Scan for the cell matching the given text and deliver its (X, Y) coordinate at center. 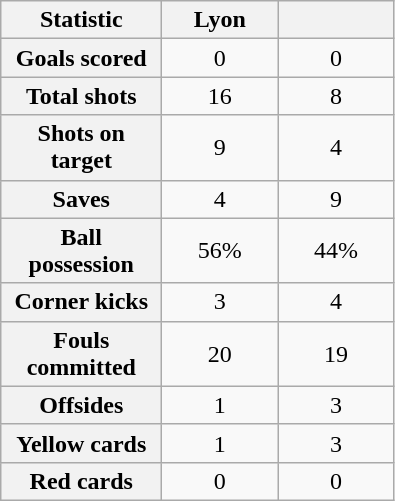
20 (220, 354)
19 (336, 354)
Red cards (82, 481)
Total shots (82, 96)
56% (220, 250)
8 (336, 96)
Shots on target (82, 148)
Corner kicks (82, 302)
Offsides (82, 405)
44% (336, 250)
Yellow cards (82, 443)
Statistic (82, 20)
Goals scored (82, 58)
Ball possession (82, 250)
16 (220, 96)
Fouls committed (82, 354)
Lyon (220, 20)
Saves (82, 199)
